Output the [X, Y] coordinate of the center of the cell containing the given text.  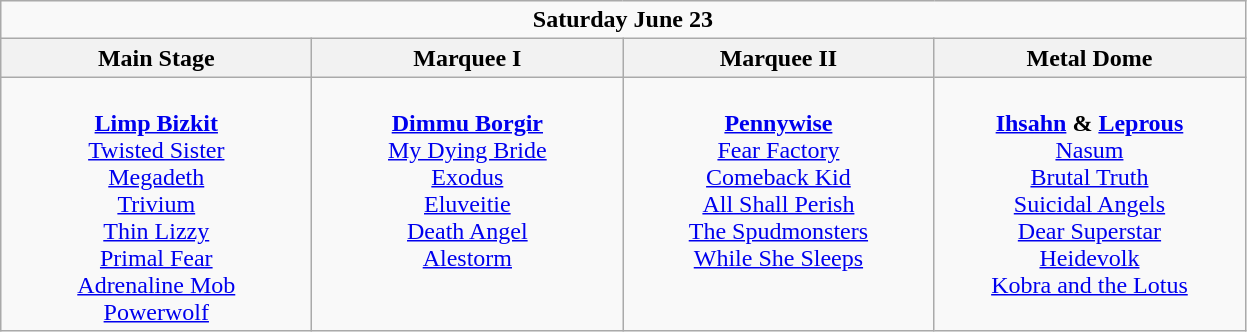
Main Stage [156, 58]
Pennywise Fear Factory Comeback Kid All Shall Perish The Spudmonsters While She Sleeps [778, 204]
Dimmu Borgir My Dying Bride Exodus Eluveitie Death Angel Alestorm [468, 204]
Marquee II [778, 58]
Ihsahn & Leprous Nasum Brutal Truth Suicidal Angels Dear Superstar Heidevolk Kobra and the Lotus [1090, 204]
Marquee I [468, 58]
Metal Dome [1090, 58]
Saturday June 23 [623, 20]
Limp Bizkit Twisted Sister Megadeth Trivium Thin Lizzy Primal Fear Adrenaline Mob Powerwolf [156, 204]
